Find where the given text appears and provide that cell's center as (X, Y) coordinate. 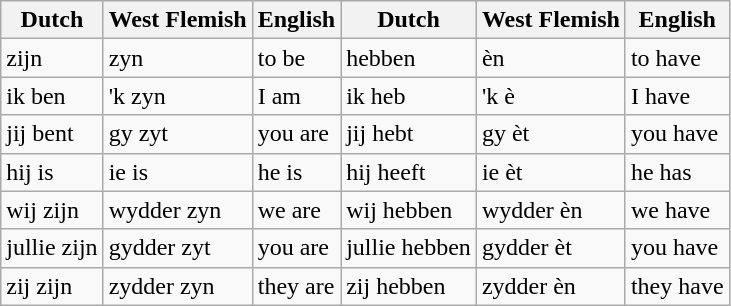
wij zijn (52, 210)
to have (677, 58)
zijn (52, 58)
they have (677, 286)
gydder zyt (178, 248)
wydder zyn (178, 210)
they are (296, 286)
hij heeft (409, 172)
zydder zyn (178, 286)
zij zijn (52, 286)
èn (550, 58)
'k zyn (178, 96)
'k è (550, 96)
zydder èn (550, 286)
ie is (178, 172)
ik heb (409, 96)
jij hebt (409, 134)
he has (677, 172)
zij hebben (409, 286)
ie èt (550, 172)
gy èt (550, 134)
wij hebben (409, 210)
wydder èn (550, 210)
jij bent (52, 134)
jullie zijn (52, 248)
he is (296, 172)
we have (677, 210)
jullie hebben (409, 248)
I have (677, 96)
hij is (52, 172)
gy zyt (178, 134)
hebben (409, 58)
I am (296, 96)
ik ben (52, 96)
to be (296, 58)
zyn (178, 58)
we are (296, 210)
gydder èt (550, 248)
